Identify which cell holds the provided text, then report its (X, Y) central coordinate. 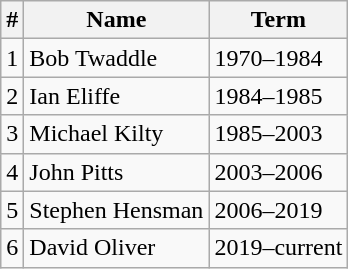
2006–2019 (278, 210)
# (12, 20)
3 (12, 134)
4 (12, 172)
1970–1984 (278, 58)
Stephen Hensman (116, 210)
2003–2006 (278, 172)
2 (12, 96)
Ian Eliffe (116, 96)
Michael Kilty (116, 134)
Term (278, 20)
2019–current (278, 248)
6 (12, 248)
1 (12, 58)
5 (12, 210)
David Oliver (116, 248)
Bob Twaddle (116, 58)
Name (116, 20)
1985–2003 (278, 134)
1984–1985 (278, 96)
John Pitts (116, 172)
